Pinpoint the cell where the given text exists, returning its [X, Y] midpoint coordinate. 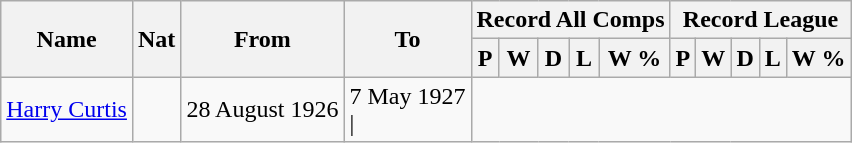
Harry Curtis [67, 110]
Record All Comps [570, 20]
Record League [760, 20]
Name [67, 39]
Nat [156, 39]
28 August 1926 [262, 110]
7 May 1927| [408, 110]
To [408, 39]
From [262, 39]
